From the cell containing the given text, extract its center point as [x, y] coordinate. 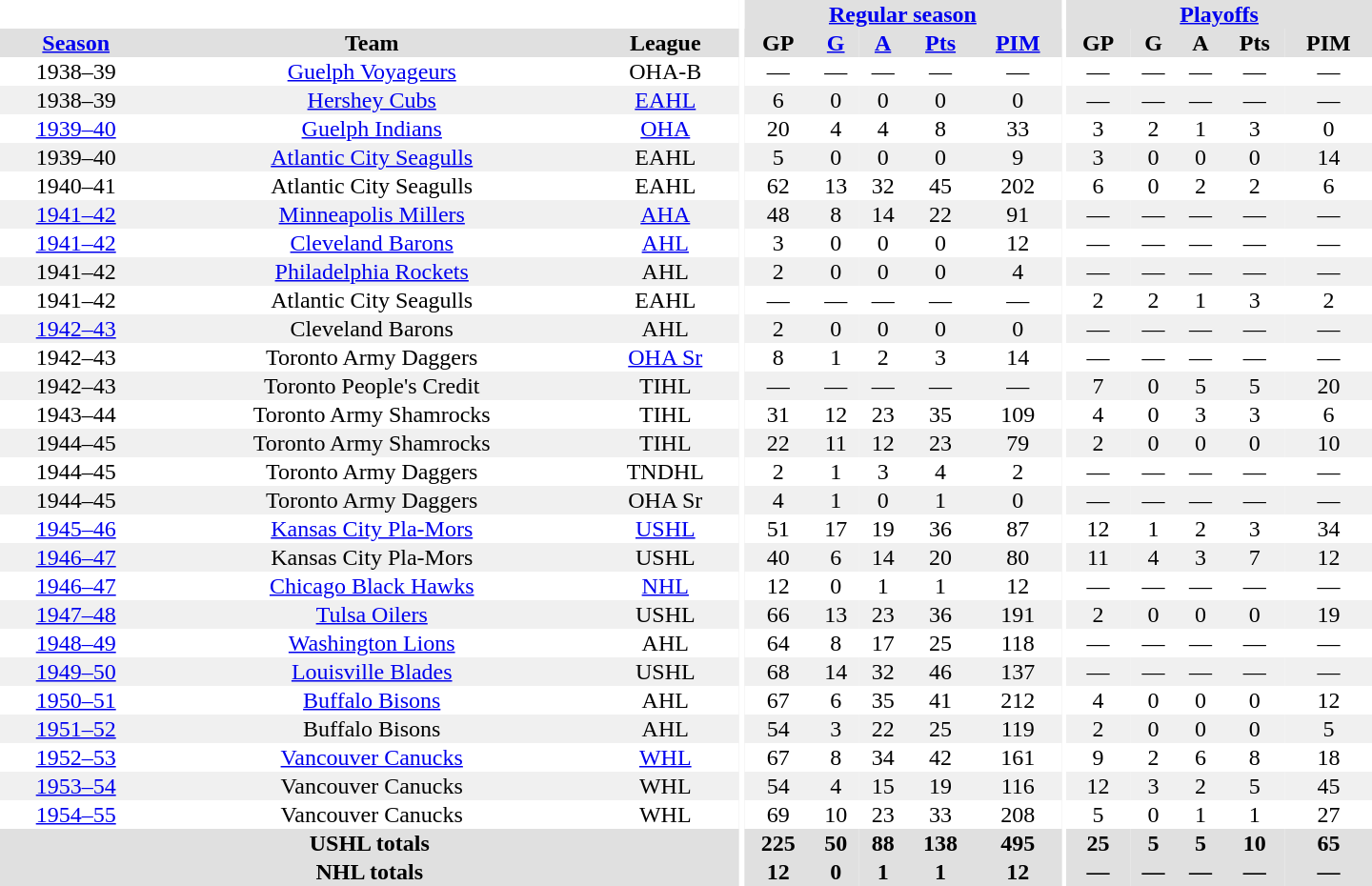
212 [1018, 700]
495 [1018, 843]
64 [777, 643]
Regular season [903, 14]
1953–54 [76, 786]
Chicago Black Hawks [372, 586]
1948–49 [76, 643]
51 [777, 529]
OHA [665, 129]
69 [777, 815]
NHL totals [370, 872]
42 [939, 757]
46 [939, 672]
31 [777, 414]
1950–51 [76, 700]
1947–48 [76, 614]
Season [76, 43]
225 [777, 843]
Guelph Indians [372, 129]
Team [372, 43]
1949–50 [76, 672]
88 [882, 843]
League [665, 43]
41 [939, 700]
62 [777, 186]
18 [1328, 757]
137 [1018, 672]
40 [777, 557]
NHL [665, 586]
191 [1018, 614]
27 [1328, 815]
AHA [665, 214]
138 [939, 843]
91 [1018, 214]
80 [1018, 557]
65 [1328, 843]
Philadelphia Rockets [372, 272]
Tulsa Oilers [372, 614]
68 [777, 672]
1954–55 [76, 815]
1945–46 [76, 529]
Louisville Blades [372, 672]
Minneapolis Millers [372, 214]
1952–53 [76, 757]
1951–52 [76, 729]
109 [1018, 414]
Guelph Voyageurs [372, 71]
48 [777, 214]
116 [1018, 786]
119 [1018, 729]
USHL totals [370, 843]
1943–44 [76, 414]
1940–41 [76, 186]
208 [1018, 815]
66 [777, 614]
Washington Lions [372, 643]
Hershey Cubs [372, 100]
TNDHL [665, 472]
50 [835, 843]
118 [1018, 643]
87 [1018, 529]
79 [1018, 443]
OHA-B [665, 71]
202 [1018, 186]
161 [1018, 757]
Playoffs [1220, 14]
15 [882, 786]
Toronto People's Credit [372, 386]
